Search for the cell housing the specified text and yield its [x, y] center coordinate. 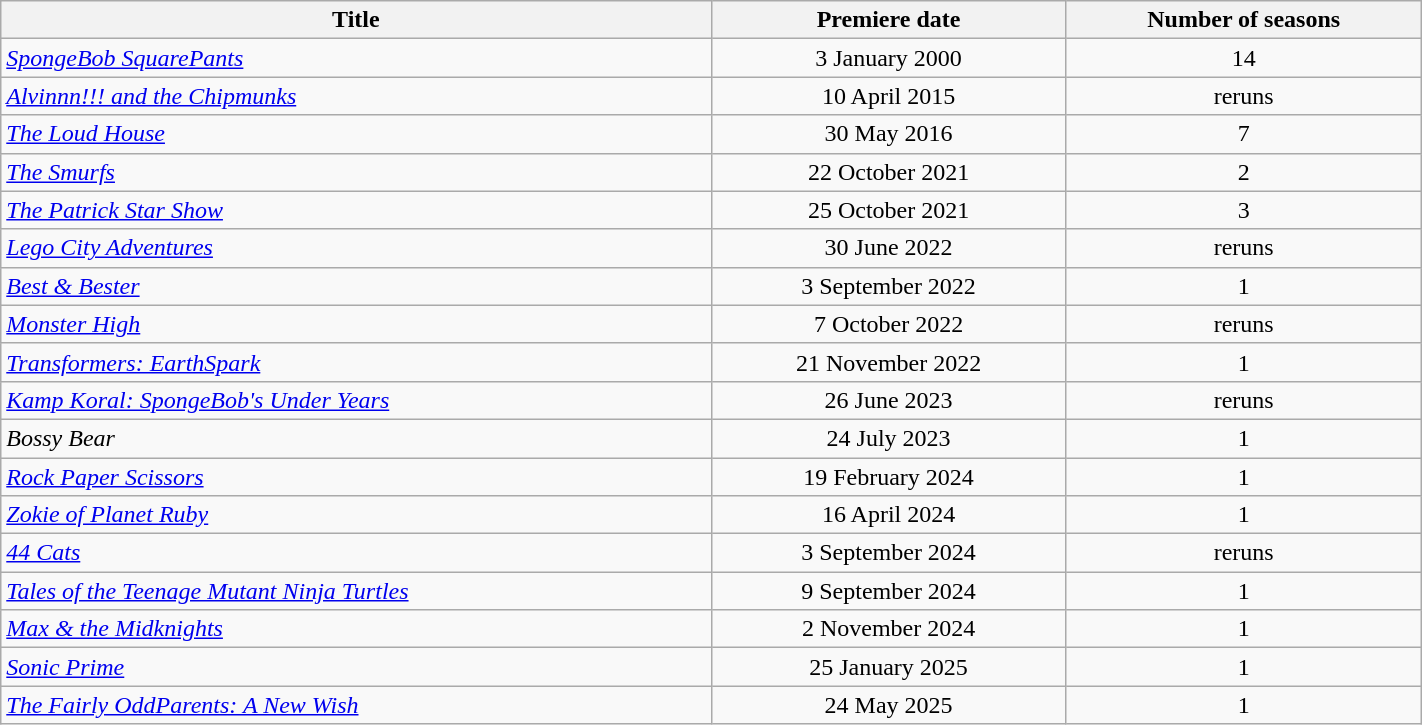
44 Cats [356, 553]
The Loud House [356, 134]
30 June 2022 [888, 248]
25 January 2025 [888, 667]
24 July 2023 [888, 438]
10 April 2015 [888, 96]
Tales of the Teenage Mutant Ninja Turtles [356, 591]
Rock Paper Scissors [356, 477]
Transformers: EarthSpark [356, 362]
SpongeBob SquarePants [356, 58]
24 May 2025 [888, 705]
The Smurfs [356, 172]
Kamp Koral: SpongeBob's Under Years [356, 400]
9 September 2024 [888, 591]
16 April 2024 [888, 515]
Zokie of Planet Ruby [356, 515]
30 May 2016 [888, 134]
7 [1244, 134]
Premiere date [888, 20]
Monster High [356, 324]
3 September 2024 [888, 553]
2 November 2024 [888, 629]
Max & the Midknights [356, 629]
Sonic Prime [356, 667]
3 September 2022 [888, 286]
The Patrick Star Show [356, 210]
2 [1244, 172]
Title [356, 20]
7 October 2022 [888, 324]
22 October 2021 [888, 172]
26 June 2023 [888, 400]
Number of seasons [1244, 20]
Alvinnn!!! and the Chipmunks [356, 96]
3 January 2000 [888, 58]
19 February 2024 [888, 477]
3 [1244, 210]
Best & Bester [356, 286]
Bossy Bear [356, 438]
14 [1244, 58]
Lego City Adventures [356, 248]
The Fairly OddParents: A New Wish [356, 705]
25 October 2021 [888, 210]
21 November 2022 [888, 362]
